Determine the [X, Y] coordinate at the center of the cell enclosing the given text.  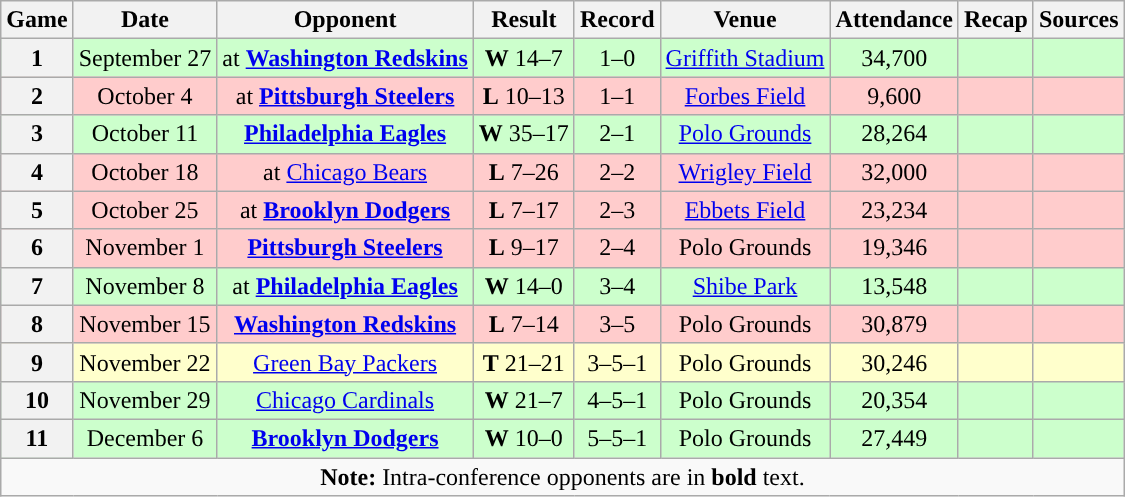
Griffith Stadium [745, 58]
2–4 [617, 248]
11 [37, 438]
3–5–1 [617, 362]
9 [37, 362]
3–4 [617, 286]
October 18 [145, 172]
4–5–1 [617, 400]
34,700 [894, 58]
Sources [1078, 20]
30,246 [894, 362]
2–1 [617, 134]
at Washington Redskins [345, 58]
Result [524, 20]
at Philadelphia Eagles [345, 286]
13,548 [894, 286]
28,264 [894, 134]
at Chicago Bears [345, 172]
December 6 [145, 438]
2 [37, 96]
T 21–21 [524, 362]
20,354 [894, 400]
3 [37, 134]
Forbes Field [745, 96]
October 25 [145, 210]
1 [37, 58]
10 [37, 400]
9,600 [894, 96]
2–3 [617, 210]
5–5–1 [617, 438]
Date [145, 20]
19,346 [894, 248]
Game [37, 20]
2–2 [617, 172]
7 [37, 286]
Record [617, 20]
Attendance [894, 20]
Pittsburgh Steelers [345, 248]
Venue [745, 20]
Ebbets Field [745, 210]
5 [37, 210]
L 7–26 [524, 172]
Brooklyn Dodgers [345, 438]
Note: Intra-conference opponents are in bold text. [562, 477]
8 [37, 324]
Opponent [345, 20]
L 10–13 [524, 96]
November 1 [145, 248]
at Brooklyn Dodgers [345, 210]
Recap [996, 20]
L 7–14 [524, 324]
W 14–0 [524, 286]
at Pittsburgh Steelers [345, 96]
November 8 [145, 286]
L 9–17 [524, 248]
6 [37, 248]
Philadelphia Eagles [345, 134]
W 14–7 [524, 58]
November 22 [145, 362]
October 11 [145, 134]
September 27 [145, 58]
4 [37, 172]
October 4 [145, 96]
23,234 [894, 210]
November 29 [145, 400]
1–1 [617, 96]
November 15 [145, 324]
30,879 [894, 324]
27,449 [894, 438]
Washington Redskins [345, 324]
Chicago Cardinals [345, 400]
W 10–0 [524, 438]
Wrigley Field [745, 172]
Shibe Park [745, 286]
3–5 [617, 324]
Green Bay Packers [345, 362]
1–0 [617, 58]
W 21–7 [524, 400]
L 7–17 [524, 210]
32,000 [894, 172]
W 35–17 [524, 134]
